Identify which cell holds the provided text, then report its [x, y] central coordinate. 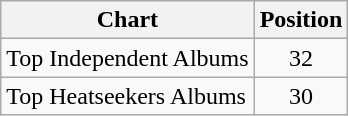
Top Independent Albums [128, 58]
30 [301, 96]
Position [301, 20]
Top Heatseekers Albums [128, 96]
Chart [128, 20]
32 [301, 58]
